Provide the [x, y] coordinate of the cell's center where the given text is located.  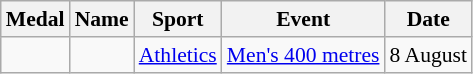
Sport [178, 19]
Date [428, 19]
8 August [428, 55]
Name [102, 19]
Men's 400 metres [304, 55]
Athletics [178, 55]
Medal [36, 19]
Event [304, 19]
